Find where the given text appears and provide that cell's center as (x, y) coordinate. 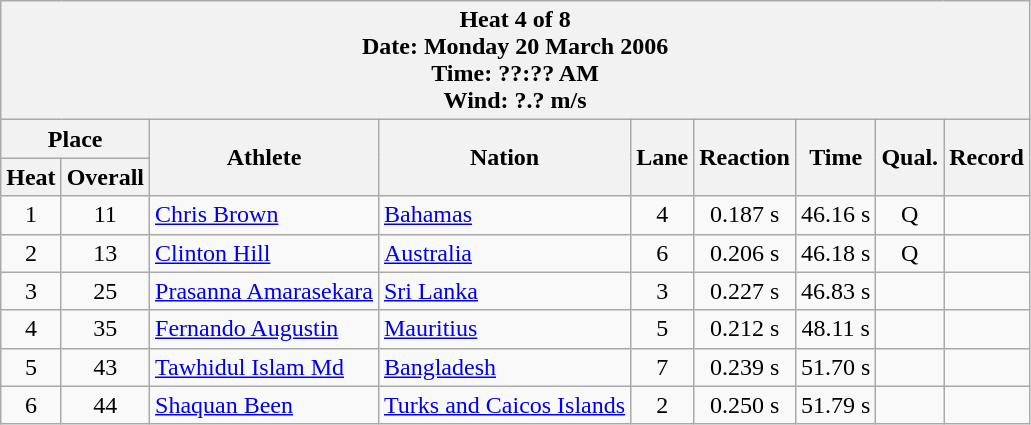
46.16 s (835, 215)
Australia (504, 253)
Place (76, 139)
Tawhidul Islam Md (264, 367)
Qual. (910, 158)
1 (31, 215)
7 (662, 367)
Nation (504, 158)
0.212 s (745, 329)
0.206 s (745, 253)
Shaquan Been (264, 405)
Overall (105, 177)
48.11 s (835, 329)
13 (105, 253)
Sri Lanka (504, 291)
Prasanna Amarasekara (264, 291)
Reaction (745, 158)
44 (105, 405)
46.18 s (835, 253)
Time (835, 158)
Record (987, 158)
Lane (662, 158)
Bahamas (504, 215)
51.79 s (835, 405)
Turks and Caicos Islands (504, 405)
Chris Brown (264, 215)
0.250 s (745, 405)
Heat 4 of 8 Date: Monday 20 March 2006 Time: ??:?? AM Wind: ?.? m/s (516, 60)
Heat (31, 177)
51.70 s (835, 367)
0.187 s (745, 215)
Athlete (264, 158)
Mauritius (504, 329)
46.83 s (835, 291)
0.239 s (745, 367)
0.227 s (745, 291)
11 (105, 215)
Clinton Hill (264, 253)
35 (105, 329)
43 (105, 367)
Bangladesh (504, 367)
25 (105, 291)
Fernando Augustin (264, 329)
